Locate the cell with the specified text and output its (X, Y) center coordinate. 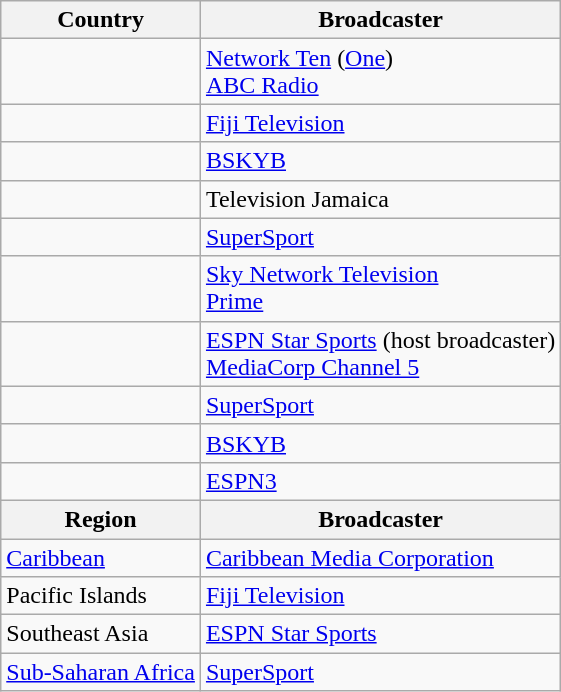
ESPN Star Sports (380, 634)
Region (101, 519)
Southeast Asia (101, 634)
Sub-Saharan Africa (101, 672)
Television Jamaica (380, 199)
Caribbean (101, 557)
Country (101, 20)
Network Ten (One)ABC Radio (380, 72)
ESPN3 (380, 481)
ESPN Star Sports (host broadcaster)MediaCorp Channel 5 (380, 354)
Caribbean Media Corporation (380, 557)
Sky Network TelevisionPrime (380, 288)
Pacific Islands (101, 596)
